Return [x, y] of the center of cell containing provided text 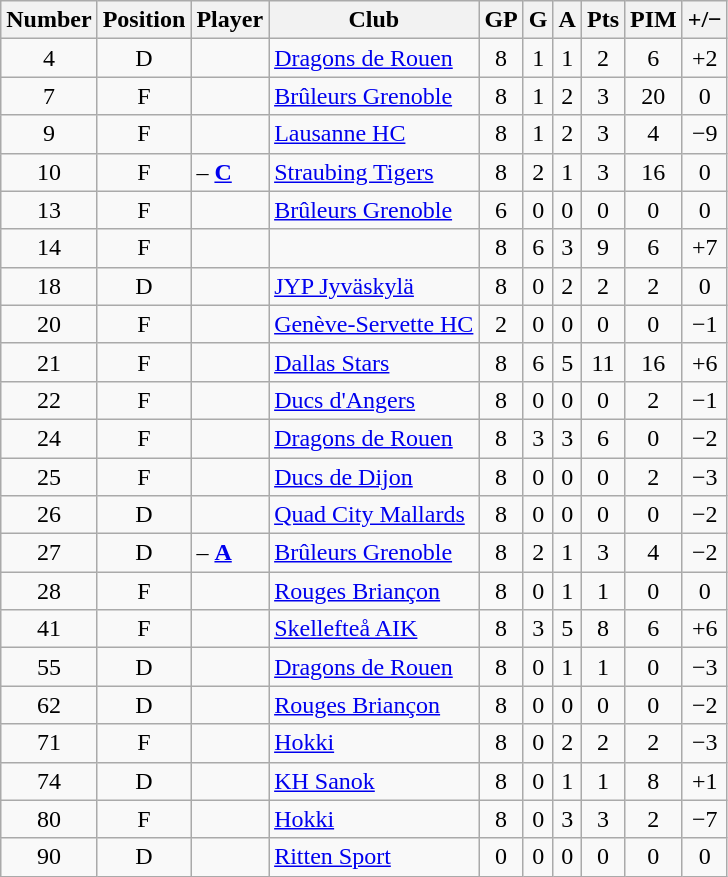
Dallas Stars [374, 362]
Position [144, 20]
7 [49, 96]
Quad City Mallards [374, 515]
JYP Jyväskylä [374, 286]
+7 [704, 248]
GP [501, 20]
Ritten Sport [374, 857]
26 [49, 515]
71 [49, 743]
– C [230, 172]
13 [49, 210]
Pts [602, 20]
Player [230, 20]
KH Sanok [374, 781]
Straubing Tigers [374, 172]
11 [602, 362]
−9 [704, 134]
41 [49, 629]
25 [49, 477]
80 [49, 819]
Club [374, 20]
14 [49, 248]
+/− [704, 20]
27 [49, 553]
74 [49, 781]
A [567, 20]
+1 [704, 781]
28 [49, 591]
18 [49, 286]
G [538, 20]
−7 [704, 819]
Ducs d'Angers [374, 400]
+2 [704, 58]
62 [49, 705]
24 [49, 438]
10 [49, 172]
55 [49, 667]
21 [49, 362]
– A [230, 553]
Lausanne HC [374, 134]
Number [49, 20]
PIM [654, 20]
Skellefteå AIK [374, 629]
Genève-Servette HC [374, 324]
Ducs de Dijon [374, 477]
22 [49, 400]
90 [49, 857]
